From the cell containing the given text, extract its center point as [x, y] coordinate. 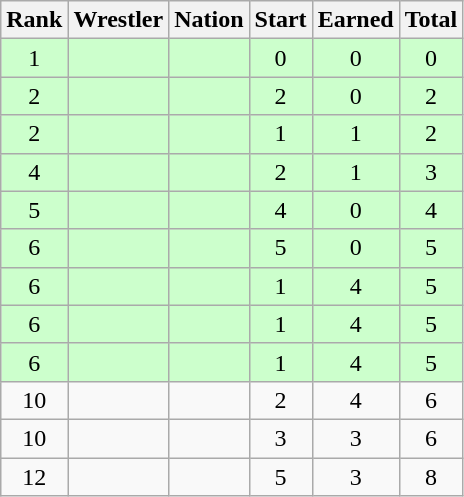
Nation [209, 20]
Earned [356, 20]
12 [34, 477]
8 [431, 477]
Wrestler [118, 20]
Total [431, 20]
Rank [34, 20]
Start [280, 20]
